Determine the (X, Y) coordinate at the center of the cell enclosing the given text.  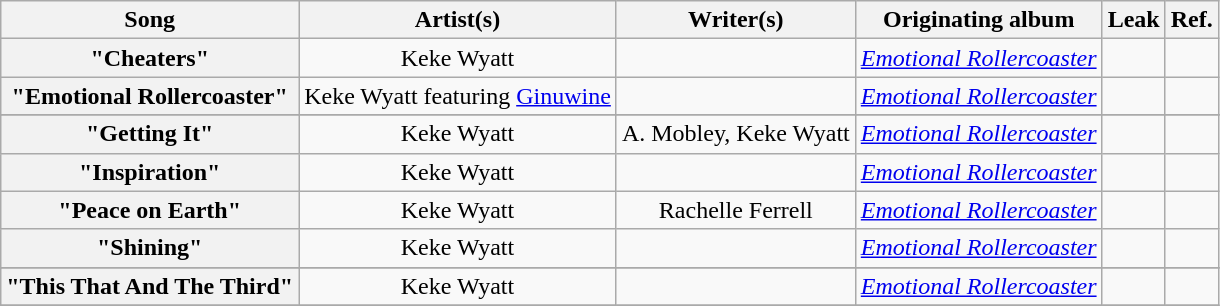
"Getting It" (150, 134)
Song (150, 20)
A. Mobley, Keke Wyatt (736, 134)
Leak (1134, 20)
"This That And The Third" (150, 286)
Keke Wyatt featuring Ginuwine (458, 96)
Artist(s) (458, 20)
Writer(s) (736, 20)
"Cheaters" (150, 58)
Ref. (1192, 20)
"Shining" (150, 248)
"Inspiration" (150, 172)
Rachelle Ferrell (736, 210)
"Peace on Earth" (150, 210)
Originating album (978, 20)
"Emotional Rollercoaster" (150, 96)
